Return [X, Y] of the center of cell containing provided text 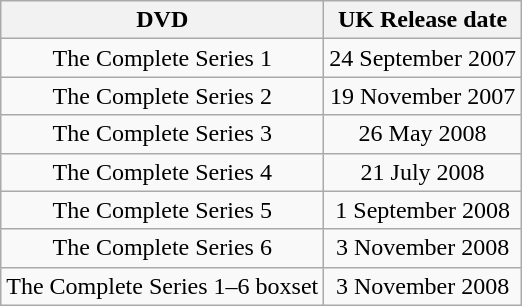
The Complete Series 3 [162, 134]
The Complete Series 1 [162, 58]
The Complete Series 2 [162, 96]
The Complete Series 6 [162, 248]
21 July 2008 [423, 172]
24 September 2007 [423, 58]
26 May 2008 [423, 134]
UK Release date [423, 20]
DVD [162, 20]
The Complete Series 5 [162, 210]
The Complete Series 1–6 boxset [162, 286]
19 November 2007 [423, 96]
1 September 2008 [423, 210]
The Complete Series 4 [162, 172]
